For the text-containing cell, return its midpoint in (x, y) coordinate format. 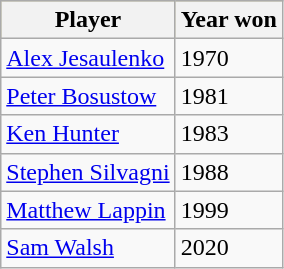
Peter Bosustow (88, 96)
Sam Walsh (88, 248)
1988 (228, 172)
2020 (228, 248)
1999 (228, 210)
Stephen Silvagni (88, 172)
1970 (228, 58)
Ken Hunter (88, 134)
Alex Jesaulenko (88, 58)
Player (88, 20)
Matthew Lappin (88, 210)
1981 (228, 96)
1983 (228, 134)
Year won (228, 20)
